Return [x, y] of the center of cell containing provided text 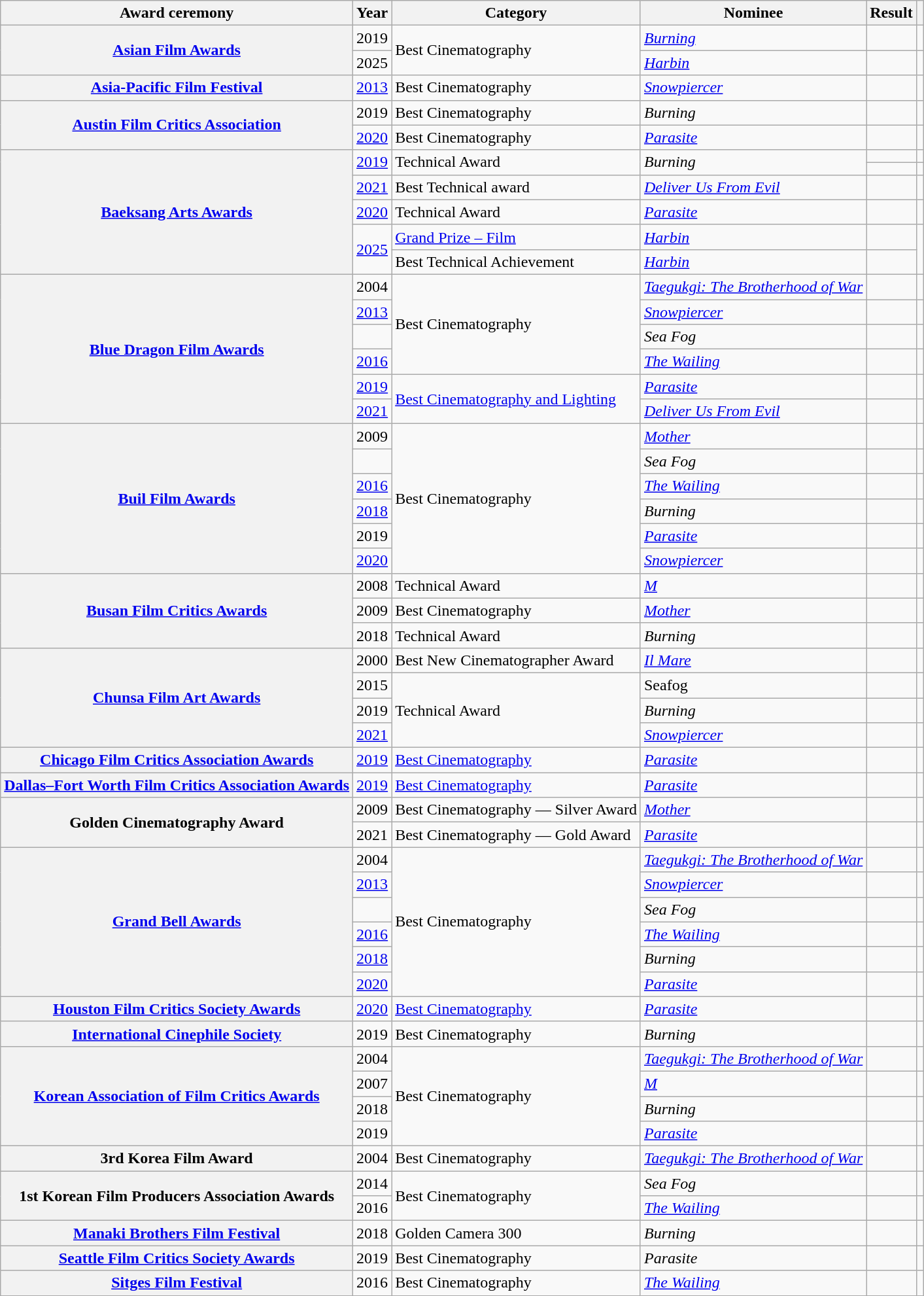
Buil Film Awards [177, 499]
Dallas–Fort Worth Film Critics Association Awards [177, 785]
International Cinephile Society [177, 1034]
Category [517, 13]
Chunsa Film Art Awards [177, 697]
Busan Film Critics Awards [177, 610]
Grand Bell Awards [177, 922]
Year [373, 13]
2015 [373, 685]
3rd Korea Film Award [177, 1159]
Houston Film Critics Society Awards [177, 1009]
Golden Camera 300 [517, 1233]
Il Mare [753, 660]
Best Cinematography and Lighting [517, 399]
Result [891, 13]
2008 [373, 586]
Blue Dragon Film Awards [177, 349]
Best Technical Achievement [517, 262]
2007 [373, 1083]
Chicago Film Critics Association Awards [177, 760]
Award ceremony [177, 13]
2014 [373, 1183]
Korean Association of Film Critics Awards [177, 1096]
Austin Film Critics Association [177, 125]
Asia-Pacific Film Festival [177, 88]
Best New Cinematographer Award [517, 660]
Best Cinematography — Gold Award [517, 835]
Sitges Film Festival [177, 1283]
Best Cinematography — Silver Award [517, 810]
Seafog [753, 685]
Seattle Film Critics Society Awards [177, 1258]
Grand Prize – Film [517, 237]
Asian Film Awards [177, 50]
Baeksang Arts Awards [177, 212]
1st Korean Film Producers Association Awards [177, 1196]
Nominee [753, 13]
Manaki Brothers Film Festival [177, 1233]
Best Technical award [517, 187]
2000 [373, 660]
Golden Cinematography Award [177, 822]
